Detect which cell encompasses the target text, then output its [x, y] center coordinate. 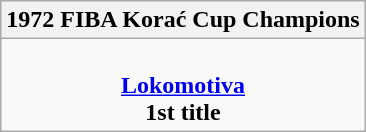
1972 FIBA Korać Cup Champions [183, 20]
Lokomotiva 1st title [183, 85]
